Find where the given text appears and provide that cell's center as (X, Y) coordinate. 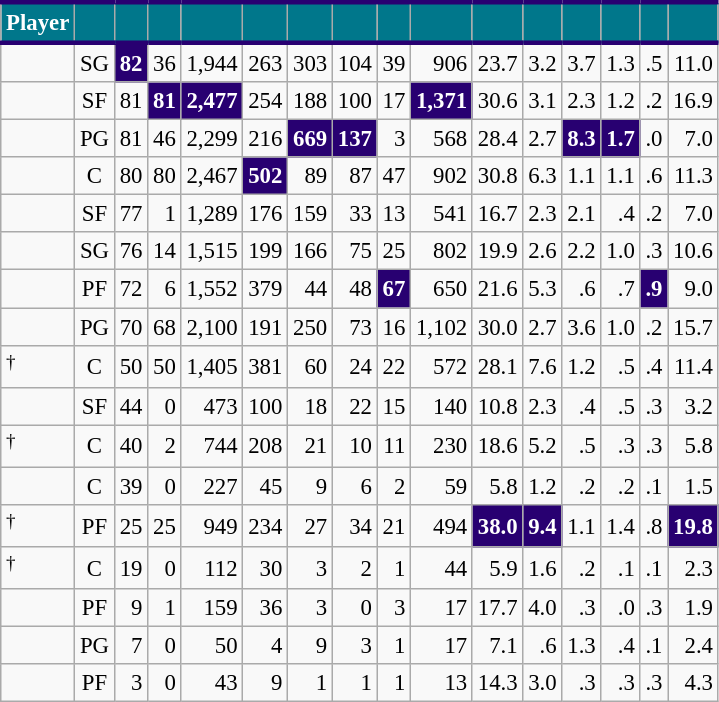
28.1 (497, 366)
33 (354, 214)
234 (266, 526)
70 (130, 327)
199 (266, 251)
14 (164, 251)
72 (130, 289)
75 (354, 251)
2,100 (212, 327)
16.7 (497, 214)
19 (130, 568)
2,477 (212, 101)
23.7 (497, 62)
1.6 (542, 568)
82 (130, 62)
230 (442, 446)
48 (354, 289)
381 (266, 366)
1,944 (212, 62)
15.7 (693, 327)
7.1 (497, 646)
568 (442, 139)
494 (442, 526)
1.5 (693, 486)
572 (442, 366)
1,552 (212, 289)
3.6 (582, 327)
30 (266, 568)
5.9 (497, 568)
60 (310, 366)
10.6 (693, 251)
18 (310, 406)
2.1 (582, 214)
188 (310, 101)
4.3 (693, 683)
11.0 (693, 62)
176 (266, 214)
2.4 (693, 646)
3.0 (542, 683)
1,371 (442, 101)
19.8 (693, 526)
18.6 (497, 446)
949 (212, 526)
137 (354, 139)
669 (310, 139)
11 (394, 446)
502 (266, 176)
28.4 (497, 139)
.7 (620, 289)
4.0 (542, 608)
4 (266, 646)
16.9 (693, 101)
.8 (654, 526)
6.3 (542, 176)
1.9 (693, 608)
27 (310, 526)
8.3 (582, 139)
Player (38, 22)
1.7 (620, 139)
1,515 (212, 251)
11.4 (693, 366)
77 (130, 214)
2.2 (582, 251)
59 (442, 486)
89 (310, 176)
73 (354, 327)
15 (394, 406)
303 (310, 62)
34 (354, 526)
67 (394, 289)
2.6 (542, 251)
227 (212, 486)
208 (266, 446)
30.8 (497, 176)
38.0 (497, 526)
3.1 (542, 101)
87 (354, 176)
76 (130, 251)
1,102 (442, 327)
19.9 (497, 251)
40 (130, 446)
906 (442, 62)
1.4 (620, 526)
16 (394, 327)
43 (212, 683)
17.7 (497, 608)
650 (442, 289)
473 (212, 406)
2,467 (212, 176)
47 (394, 176)
7.6 (542, 366)
9.4 (542, 526)
541 (442, 214)
191 (266, 327)
104 (354, 62)
68 (164, 327)
1,289 (212, 214)
46 (164, 139)
7 (130, 646)
9.0 (693, 289)
254 (266, 101)
902 (442, 176)
2,299 (212, 139)
140 (442, 406)
5.3 (542, 289)
216 (266, 139)
1,405 (212, 366)
21.6 (497, 289)
10.8 (497, 406)
3.7 (582, 62)
5.2 (542, 446)
379 (266, 289)
802 (442, 251)
744 (212, 446)
30.6 (497, 101)
45 (266, 486)
24 (354, 366)
263 (266, 62)
11.3 (693, 176)
30.0 (497, 327)
112 (212, 568)
10 (354, 446)
14.3 (497, 683)
250 (310, 327)
166 (310, 251)
.9 (654, 289)
